Return the (X, Y) coordinate for the center point of the cell that contains the specified text.  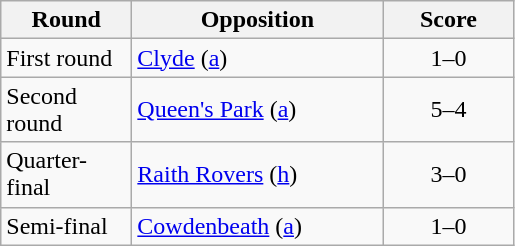
Quarter-final (66, 174)
First round (66, 58)
Clyde (a) (258, 58)
Round (66, 20)
Second round (66, 110)
Cowdenbeath (a) (258, 226)
Queen's Park (a) (258, 110)
Score (448, 20)
Raith Rovers (h) (258, 174)
3–0 (448, 174)
Semi-final (66, 226)
Opposition (258, 20)
5–4 (448, 110)
